Output the (x, y) coordinate of the center of the cell containing the given text.  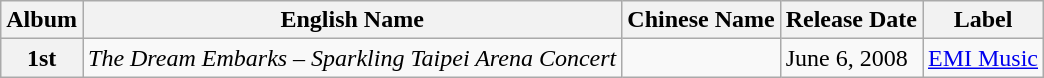
English Name (352, 20)
1st (42, 58)
Album (42, 20)
Chinese Name (701, 20)
June 6, 2008 (851, 58)
EMI Music (982, 58)
Label (982, 20)
The Dream Embarks – Sparkling Taipei Arena Concert (352, 58)
Release Date (851, 20)
